Search for the cell housing the specified text and yield its (x, y) center coordinate. 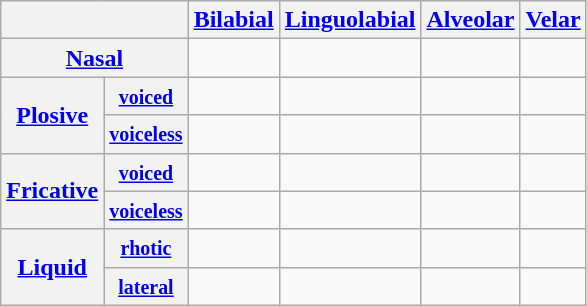
Alveolar (470, 20)
lateral (146, 286)
Velar (553, 20)
Bilabial (234, 20)
Nasal (94, 58)
Fricative (52, 191)
rhotic (146, 248)
Liquid (52, 267)
Plosive (52, 115)
Linguolabial (350, 20)
